Pinpoint the cell where the given text exists, returning its [x, y] midpoint coordinate. 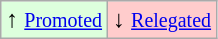
↑ Promoted [54, 20]
↓ Relegated [162, 20]
